Extract the (x, y) coordinate from the center of the cell holding the provided text.  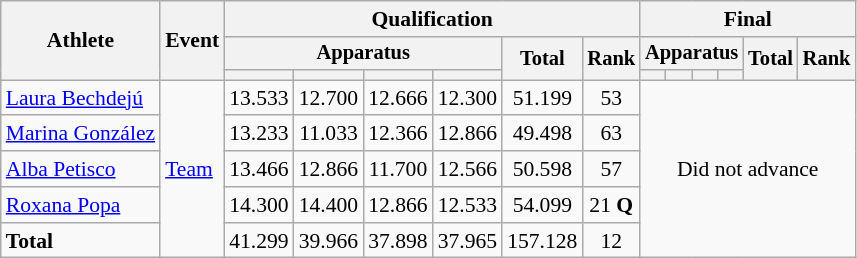
14.400 (328, 205)
11.033 (328, 134)
12.533 (468, 205)
12.666 (398, 98)
53 (611, 98)
13.466 (258, 169)
12.566 (468, 169)
Final (748, 19)
13.533 (258, 98)
12.700 (328, 98)
Athlete (80, 40)
13.233 (258, 134)
51.199 (542, 98)
Roxana Popa (80, 205)
11.700 (398, 169)
Laura Bechdejú (80, 98)
57 (611, 169)
Qualification (432, 19)
21 Q (611, 205)
54.099 (542, 205)
12.366 (398, 134)
14.300 (258, 205)
Alba Petisco (80, 169)
49.498 (542, 134)
12.300 (468, 98)
50.598 (542, 169)
Did not advance (748, 169)
63 (611, 134)
Event (192, 40)
Marina González (80, 134)
Team (192, 169)
